Identify which cell holds the provided text, then report its [X, Y] central coordinate. 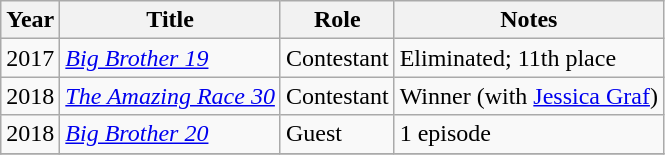
2017 [30, 58]
1 episode [528, 134]
Title [170, 20]
Eliminated; 11th place [528, 58]
Notes [528, 20]
Big Brother 19 [170, 58]
Winner (with Jessica Graf) [528, 96]
Big Brother 20 [170, 134]
Role [337, 20]
The Amazing Race 30 [170, 96]
Year [30, 20]
Guest [337, 134]
